Identify which cell holds the provided text, then report its (x, y) central coordinate. 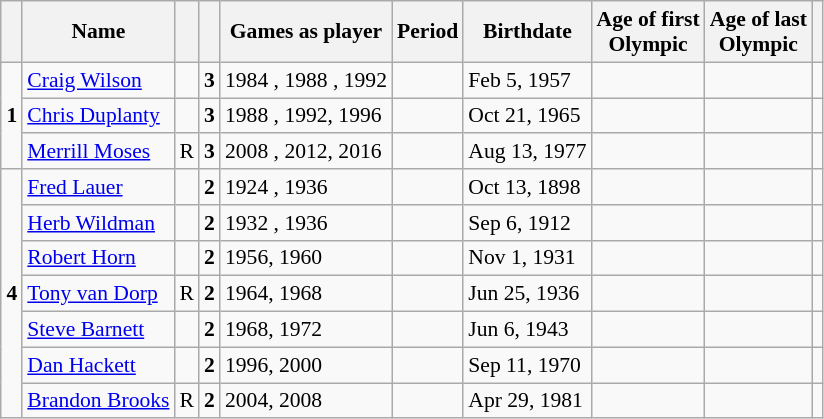
1932 , 1936 (306, 223)
Craig Wilson (98, 80)
Dan Hackett (98, 365)
Apr 29, 1981 (527, 401)
Age of lastOlympic (758, 32)
1988 , 1992, 1996 (306, 116)
1968, 1972 (306, 330)
Oct 21, 1965 (527, 116)
Nov 1, 1931 (527, 258)
Sep 11, 1970 (527, 365)
2004, 2008 (306, 401)
Tony van Dorp (98, 294)
1 (12, 116)
Chris Duplanty (98, 116)
Sep 6, 1912 (527, 223)
Name (98, 32)
Jun 6, 1943 (527, 330)
Games as player (306, 32)
Herb Wildman (98, 223)
Robert Horn (98, 258)
Oct 13, 1898 (527, 187)
Steve Barnett (98, 330)
4 (12, 294)
Merrill Moses (98, 152)
1924 , 1936 (306, 187)
Birthdate (527, 32)
Brandon Brooks (98, 401)
1996, 2000 (306, 365)
Jun 25, 1936 (527, 294)
1964, 1968 (306, 294)
Period (428, 32)
2008 , 2012, 2016 (306, 152)
Age of firstOlympic (648, 32)
1956, 1960 (306, 258)
Feb 5, 1957 (527, 80)
Aug 13, 1977 (527, 152)
Fred Lauer (98, 187)
1984 , 1988 , 1992 (306, 80)
